Search for the cell housing the specified text and yield its (X, Y) center coordinate. 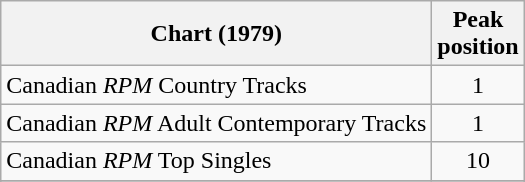
Chart (1979) (216, 34)
10 (478, 161)
Peakposition (478, 34)
Canadian RPM Top Singles (216, 161)
Canadian RPM Adult Contemporary Tracks (216, 123)
Canadian RPM Country Tracks (216, 85)
